Identify which cell holds the provided text, then report its [X, Y] central coordinate. 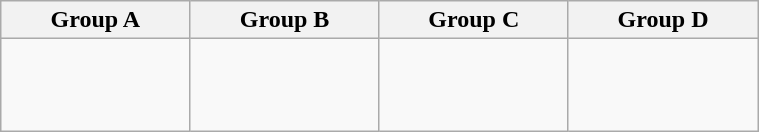
Group C [474, 20]
Group A [96, 20]
Group D [662, 20]
Group B [284, 20]
